Identify which cell holds the provided text, then report its [x, y] central coordinate. 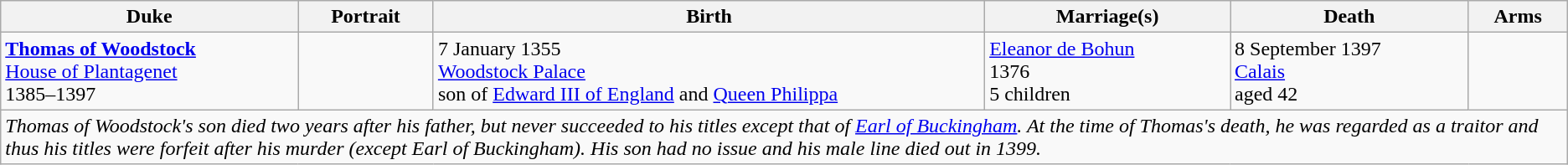
Birth [709, 17]
7 January 1355Woodstock Palaceson of Edward III of England and Queen Philippa [709, 71]
Death [1350, 17]
8 September 1397Calaisaged 42 [1350, 71]
Marriage(s) [1107, 17]
Thomas of WoodstockHouse of Plantagenet1385–1397 [149, 71]
Arms [1518, 17]
Portrait [366, 17]
Duke [149, 17]
Eleanor de Bohun13765 children [1107, 71]
